Extract the [X, Y] coordinate from the center of the cell holding the provided text.  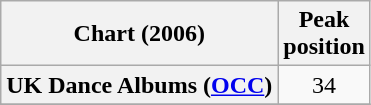
34 [324, 85]
Peakposition [324, 34]
UK Dance Albums (OCC) [140, 85]
Chart (2006) [140, 34]
